Pinpoint the cell where the given text exists, returning its [X, Y] midpoint coordinate. 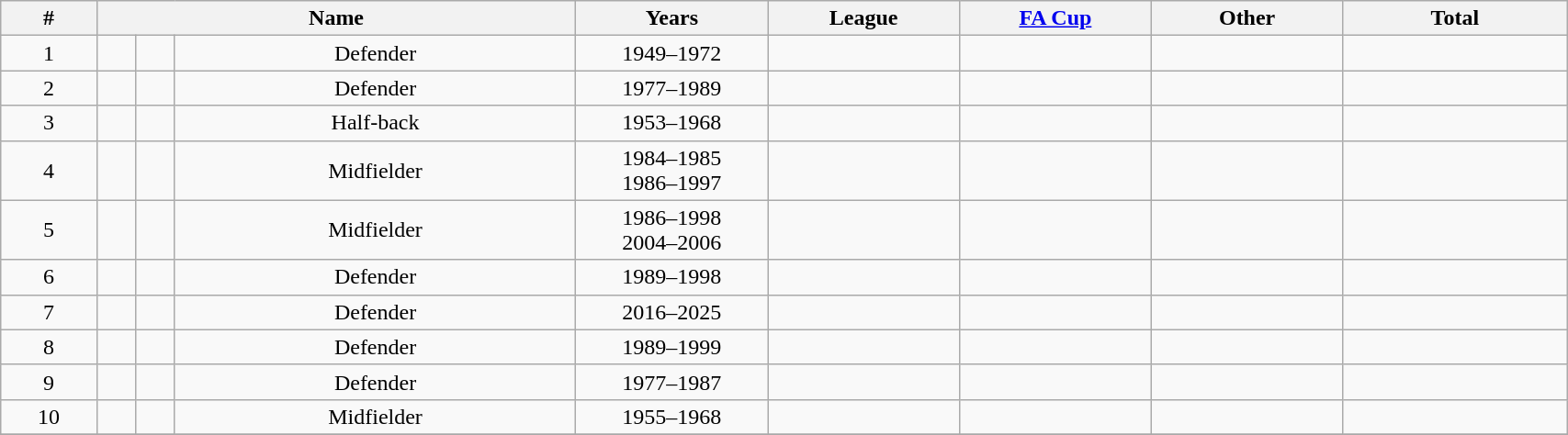
1 [49, 53]
1949–1972 [672, 53]
3 [49, 123]
Name [336, 18]
League [863, 18]
2 [49, 88]
1955–1968 [672, 417]
Other [1247, 18]
2016–2025 [672, 312]
1977–1989 [672, 88]
1984–19851986–1997 [672, 171]
8 [49, 347]
Years [672, 18]
9 [49, 382]
# [49, 18]
1977–1987 [672, 382]
1989–1998 [672, 277]
FA Cup [1055, 18]
5 [49, 229]
6 [49, 277]
1989–1999 [672, 347]
7 [49, 312]
Half-back [375, 123]
1953–1968 [672, 123]
10 [49, 417]
4 [49, 171]
1986–19982004–2006 [672, 229]
Total [1455, 18]
